Search for the cell housing the specified text and yield its [x, y] center coordinate. 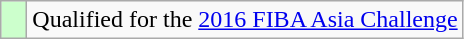
Qualified for the 2016 FIBA Asia Challenge [245, 20]
